Capture the cell that displays the provided text and extract its [X, Y] central coordinate. 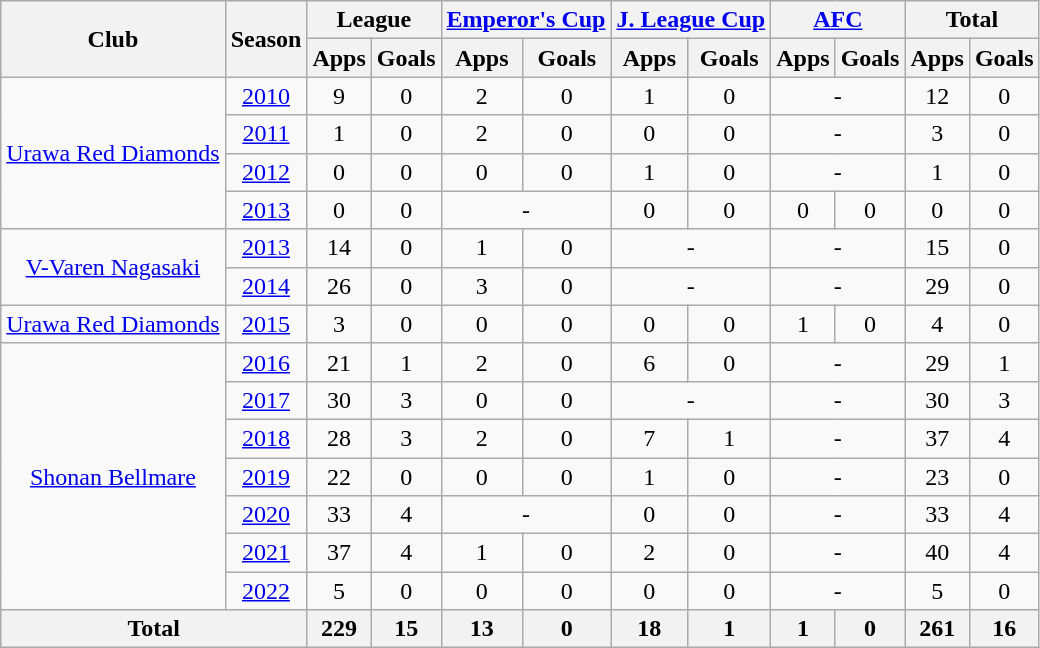
22 [339, 477]
6 [650, 362]
21 [339, 362]
2022 [266, 591]
16 [1004, 629]
229 [339, 629]
Club [113, 39]
2019 [266, 477]
2012 [266, 172]
13 [482, 629]
23 [937, 477]
J. League Cup [691, 20]
28 [339, 438]
2016 [266, 362]
Emperor's Cup [526, 20]
261 [937, 629]
2020 [266, 515]
2011 [266, 134]
40 [937, 553]
2015 [266, 324]
2010 [266, 96]
26 [339, 286]
9 [339, 96]
Shonan Bellmare [113, 476]
7 [650, 438]
12 [937, 96]
2021 [266, 553]
2018 [266, 438]
14 [339, 248]
League [374, 20]
2017 [266, 400]
AFC [838, 20]
V-Varen Nagasaki [113, 267]
2014 [266, 286]
18 [650, 629]
Season [266, 39]
